Identify which cell holds the provided text, then report its (X, Y) central coordinate. 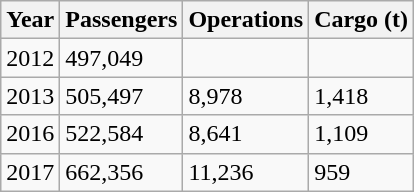
11,236 (246, 172)
1,109 (362, 134)
8,641 (246, 134)
2012 (30, 58)
Passengers (122, 20)
Operations (246, 20)
2013 (30, 96)
505,497 (122, 96)
2017 (30, 172)
Year (30, 20)
8,978 (246, 96)
522,584 (122, 134)
662,356 (122, 172)
Cargo (t) (362, 20)
959 (362, 172)
1,418 (362, 96)
2016 (30, 134)
497,049 (122, 58)
